Return (X, Y) of the center of cell containing provided text 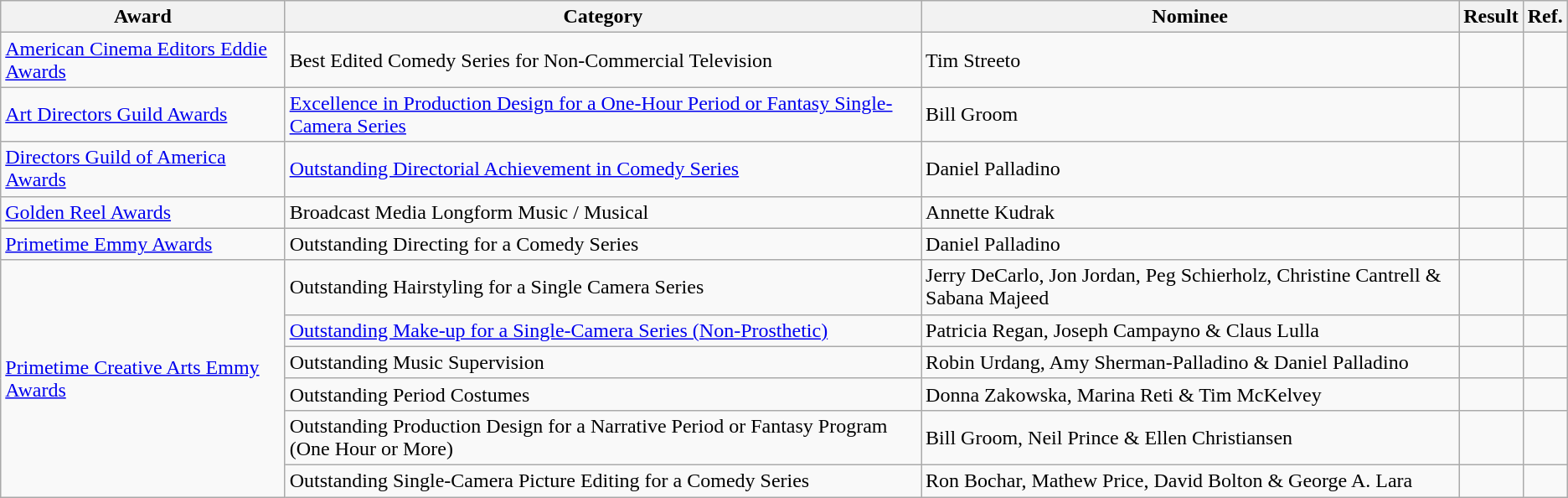
Ron Bochar, Mathew Price, David Bolton & George A. Lara (1190, 480)
Directors Guild of America Awards (142, 169)
Outstanding Period Costumes (603, 394)
Patricia Regan, Joseph Campayno & Claus Lulla (1190, 330)
Outstanding Directorial Achievement in Comedy Series (603, 169)
Nominee (1190, 17)
Outstanding Production Design for a Narrative Period or Fantasy Program (One Hour or More) (603, 438)
Tim Streeto (1190, 60)
Donna Zakowska, Marina Reti & Tim McKelvey (1190, 394)
Art Directors Guild Awards (142, 114)
Primetime Creative Arts Emmy Awards (142, 378)
Award (142, 17)
Excellence in Production Design for a One-Hour Period or Fantasy Single-Camera Series (603, 114)
Outstanding Make-up for a Single-Camera Series (Non-Prosthetic) (603, 330)
Category (603, 17)
Annette Kudrak (1190, 212)
Broadcast Media Longform Music / Musical (603, 212)
Outstanding Directing for a Comedy Series (603, 244)
Jerry DeCarlo, Jon Jordan, Peg Schierholz, Christine Cantrell & Sabana Majeed (1190, 287)
Bill Groom, Neil Prince & Ellen Christiansen (1190, 438)
Golden Reel Awards (142, 212)
Robin Urdang, Amy Sherman-Palladino & Daniel Palladino (1190, 362)
American Cinema Editors Eddie Awards (142, 60)
Bill Groom (1190, 114)
Result (1491, 17)
Outstanding Music Supervision (603, 362)
Outstanding Hairstyling for a Single Camera Series (603, 287)
Best Edited Comedy Series for Non-Commercial Television (603, 60)
Primetime Emmy Awards (142, 244)
Outstanding Single-Camera Picture Editing for a Comedy Series (603, 480)
Ref. (1545, 17)
